Detect which cell encompasses the target text, then output its [X, Y] center coordinate. 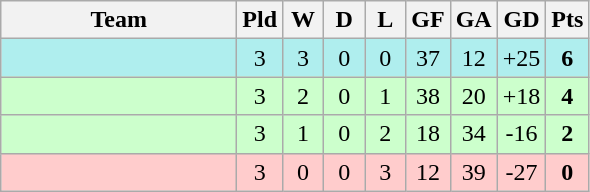
GD [522, 20]
4 [568, 96]
34 [474, 134]
Pts [568, 20]
Pld [260, 20]
37 [428, 58]
39 [474, 172]
GA [474, 20]
18 [428, 134]
L [386, 20]
GF [428, 20]
38 [428, 96]
-16 [522, 134]
W [304, 20]
Team [119, 20]
6 [568, 58]
20 [474, 96]
+25 [522, 58]
-27 [522, 172]
D [344, 20]
+18 [522, 96]
